Extract the [X, Y] coordinate from the center of the cell holding the provided text.  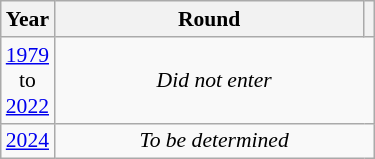
Did not enter [214, 80]
1979to2022 [28, 80]
Year [28, 19]
2024 [28, 141]
To be determined [214, 141]
Round [209, 19]
